Find where the given text appears and provide that cell's center as [x, y] coordinate. 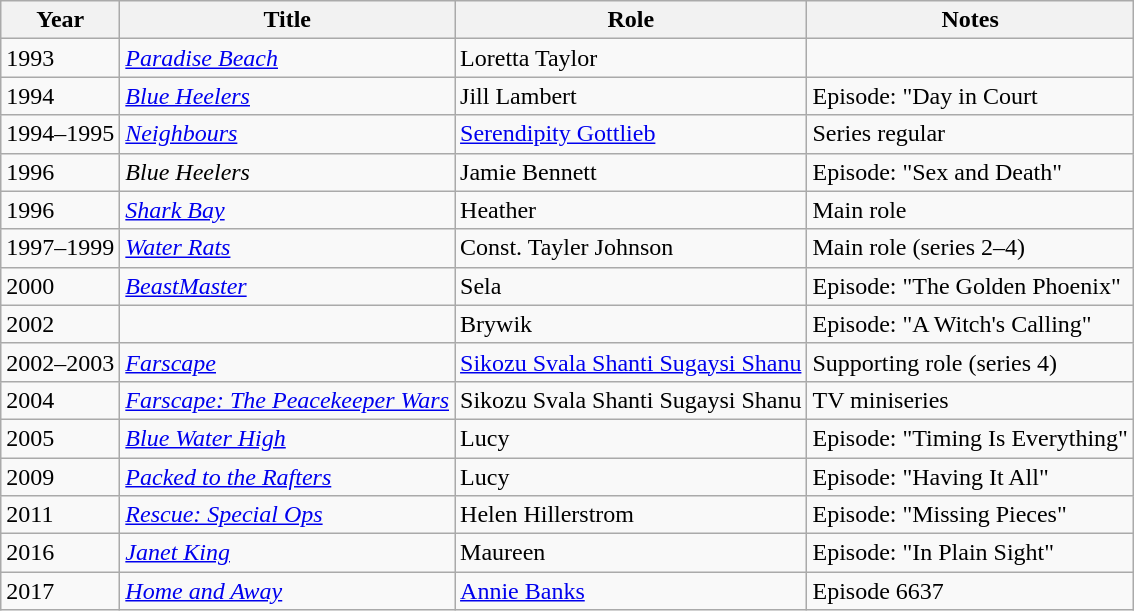
Neighbours [288, 134]
Episode: "The Golden Phoenix" [970, 286]
Jill Lambert [631, 96]
Loretta Taylor [631, 58]
Brywik [631, 324]
2002 [60, 324]
1994 [60, 96]
Episode: "Day in Court [970, 96]
Home and Away [288, 591]
Episode: "Missing Pieces" [970, 515]
2017 [60, 591]
Janet King [288, 553]
Episode 6637 [970, 591]
Series regular [970, 134]
Episode: "A Witch's Calling" [970, 324]
BeastMaster [288, 286]
Heather [631, 210]
Const. Tayler Johnson [631, 248]
2002–2003 [60, 362]
Packed to the Rafters [288, 477]
Title [288, 20]
Main role [970, 210]
Notes [970, 20]
1997–1999 [60, 248]
2016 [60, 553]
Episode: "Having It All" [970, 477]
Role [631, 20]
Water Rats [288, 248]
Jamie Bennett [631, 172]
Farscape: The Peacekeeper Wars [288, 400]
Supporting role (series 4) [970, 362]
Year [60, 20]
Blue Water High [288, 438]
Main role (series 2–4) [970, 248]
Annie Banks [631, 591]
Paradise Beach [288, 58]
Serendipity Gottlieb [631, 134]
TV miniseries [970, 400]
Farscape [288, 362]
2000 [60, 286]
2009 [60, 477]
2011 [60, 515]
1993 [60, 58]
2004 [60, 400]
Rescue: Special Ops [288, 515]
Episode: "In Plain Sight" [970, 553]
Episode: "Timing Is Everything" [970, 438]
Helen Hillerstrom [631, 515]
2005 [60, 438]
1994–1995 [60, 134]
Shark Bay [288, 210]
Sela [631, 286]
Maureen [631, 553]
Episode: "Sex and Death" [970, 172]
